Return the (x, y) coordinate for the center point of the cell that contains the specified text.  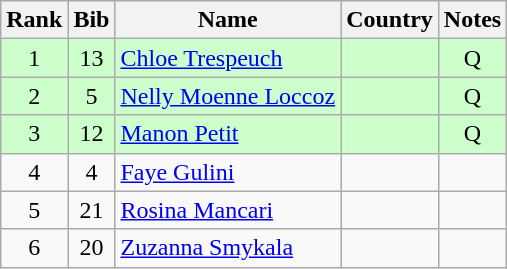
3 (34, 134)
Faye Gulini (228, 172)
Zuzanna Smykala (228, 248)
13 (92, 58)
Rank (34, 20)
Notes (472, 20)
Country (390, 20)
Bib (92, 20)
Manon Petit (228, 134)
21 (92, 210)
Rosina Mancari (228, 210)
12 (92, 134)
Name (228, 20)
Chloe Trespeuch (228, 58)
2 (34, 96)
20 (92, 248)
Nelly Moenne Loccoz (228, 96)
6 (34, 248)
1 (34, 58)
